Identify which cell holds the provided text, then report its (x, y) central coordinate. 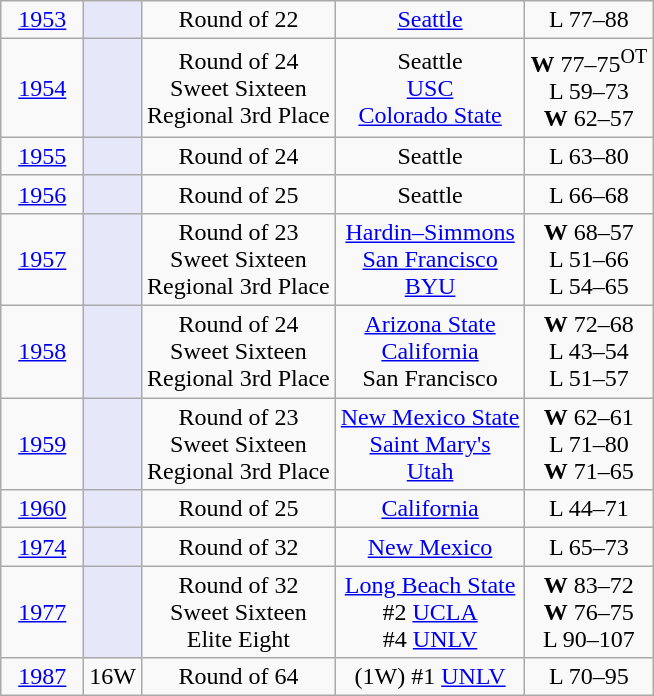
Round of 24 (239, 156)
1955 (42, 156)
1959 (42, 444)
Round of 64 (239, 677)
L 63–80 (589, 156)
Round of 32Sweet SixteenElite Eight (239, 612)
W 68–57L 51–66L 54–65 (589, 259)
Hardin–SimmonsSan FranciscoBYU (430, 259)
1957 (42, 259)
California (430, 509)
W 62–61L 71–80W 71–65 (589, 444)
W 77–75OTL 59–73W 62–57 (589, 88)
Arizona StateCaliforniaSan Francisco (430, 352)
16W (113, 677)
New Mexico StateSaint Mary'sUtah (430, 444)
L 66–68 (589, 194)
1987 (42, 677)
W 72–68L 43–54L 51–57 (589, 352)
L 77–88 (589, 20)
1956 (42, 194)
1953 (42, 20)
New Mexico (430, 547)
(1W) #1 UNLV (430, 677)
1958 (42, 352)
W 83–72W 76–75L 90–107 (589, 612)
SeattleUSCColorado State (430, 88)
Round of 32 (239, 547)
1960 (42, 509)
1977 (42, 612)
Long Beach State#2 UCLA#4 UNLV (430, 612)
L 65–73 (589, 547)
L 70–95 (589, 677)
1974 (42, 547)
Round of 22 (239, 20)
1954 (42, 88)
L 44–71 (589, 509)
